Capture the cell that displays the provided text and extract its (X, Y) central coordinate. 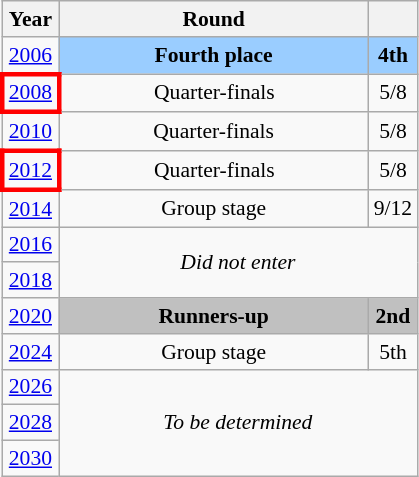
2026 (30, 387)
2010 (30, 132)
2016 (30, 245)
Did not enter (238, 262)
2020 (30, 316)
9/12 (394, 208)
2024 (30, 352)
Runners-up (214, 316)
To be determined (238, 422)
5th (394, 352)
Year (30, 19)
4th (394, 56)
2008 (30, 94)
2014 (30, 208)
2012 (30, 170)
2030 (30, 459)
2018 (30, 281)
Round (214, 19)
2028 (30, 423)
2nd (394, 316)
Fourth place (214, 56)
2006 (30, 56)
